Output the [X, Y] coordinate of the center of the cell containing the given text.  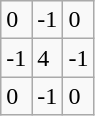
4 [48, 58]
